Detect which cell encompasses the target text, then output its (X, Y) center coordinate. 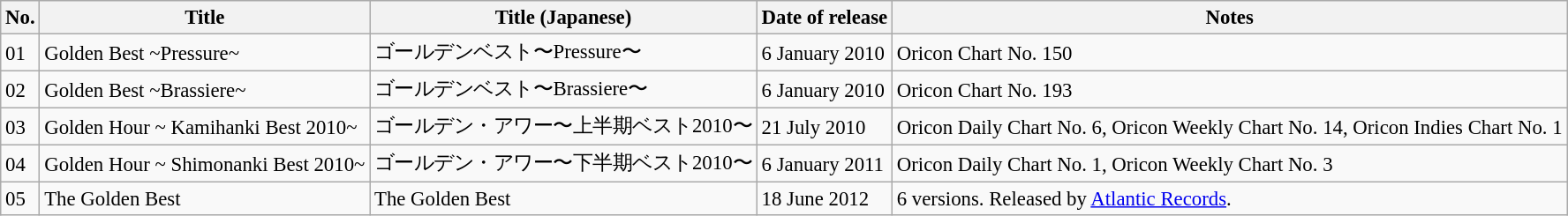
03 (20, 127)
Notes (1229, 18)
Title (205, 18)
Title (Japanese) (563, 18)
Oricon Chart No. 150 (1229, 53)
04 (20, 164)
21 July 2010 (825, 127)
18 June 2012 (825, 199)
No. (20, 18)
ゴールデンベスト〜Brassiere〜 (563, 90)
Golden Best ~Brassiere~ (205, 90)
Oricon Daily Chart No. 1, Oricon Weekly Chart No. 3 (1229, 164)
6 versions. Released by Atlantic Records. (1229, 199)
05 (20, 199)
Oricon Daily Chart No. 6, Oricon Weekly Chart No. 14, Oricon Indies Chart No. 1 (1229, 127)
ゴールデンベスト〜Pressure〜 (563, 53)
Golden Hour ~ Kamihanki Best 2010~ (205, 127)
Golden Hour ~ Shimonanki Best 2010~ (205, 164)
Oricon Chart No. 193 (1229, 90)
ゴールデン・アワー〜上半期ベスト2010〜 (563, 127)
ゴールデン・アワー〜下半期ベスト2010〜 (563, 164)
02 (20, 90)
Date of release (825, 18)
01 (20, 53)
Golden Best ~Pressure~ (205, 53)
6 January 2011 (825, 164)
